Detect which cell encompasses the target text, then output its (X, Y) center coordinate. 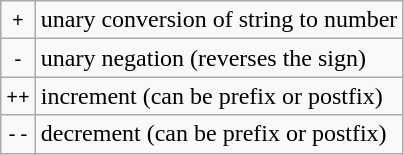
- (18, 58)
-- (18, 134)
increment (can be prefix or postfix) (219, 96)
+ (18, 20)
unary negation (reverses the sign) (219, 58)
unary conversion of string to number (219, 20)
++ (18, 96)
decrement (can be prefix or postfix) (219, 134)
